Pinpoint the cell where the given text exists, returning its (x, y) midpoint coordinate. 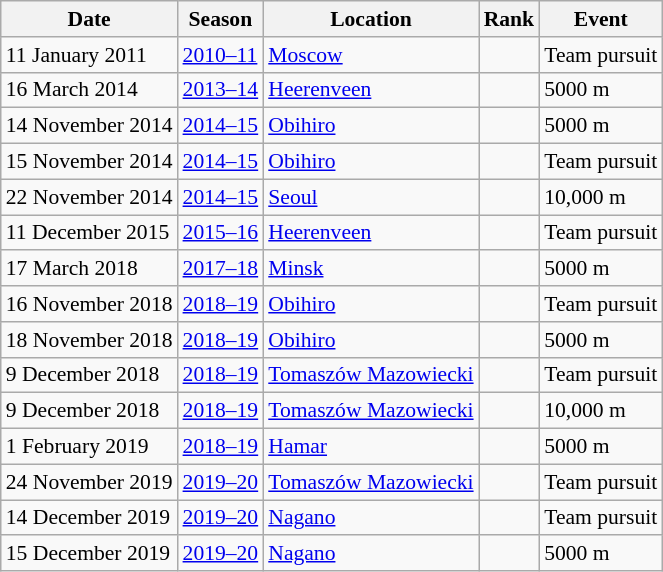
17 March 2018 (90, 269)
2013–14 (221, 90)
2015–16 (221, 233)
16 March 2014 (90, 90)
Event (600, 19)
14 December 2019 (90, 518)
15 November 2014 (90, 162)
11 December 2015 (90, 233)
Date (90, 19)
18 November 2018 (90, 340)
15 December 2019 (90, 554)
Hamar (370, 447)
Season (221, 19)
2010–11 (221, 55)
22 November 2014 (90, 197)
24 November 2019 (90, 482)
1 February 2019 (90, 447)
Rank (510, 19)
Location (370, 19)
Minsk (370, 269)
2017–18 (221, 269)
11 January 2011 (90, 55)
14 November 2014 (90, 126)
16 November 2018 (90, 304)
Moscow (370, 55)
Seoul (370, 197)
